Return (x, y) of the center of cell containing provided text 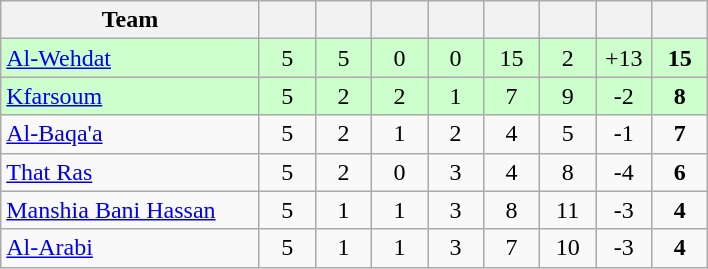
Team (130, 20)
+13 (624, 58)
Kfarsoum (130, 96)
-4 (624, 172)
Al-Wehdat (130, 58)
10 (568, 248)
Manshia Bani Hassan (130, 210)
-2 (624, 96)
That Ras (130, 172)
-1 (624, 134)
Al-Baqa'a (130, 134)
9 (568, 96)
11 (568, 210)
6 (680, 172)
Al-Arabi (130, 248)
